Capture the cell that displays the provided text and extract its [x, y] central coordinate. 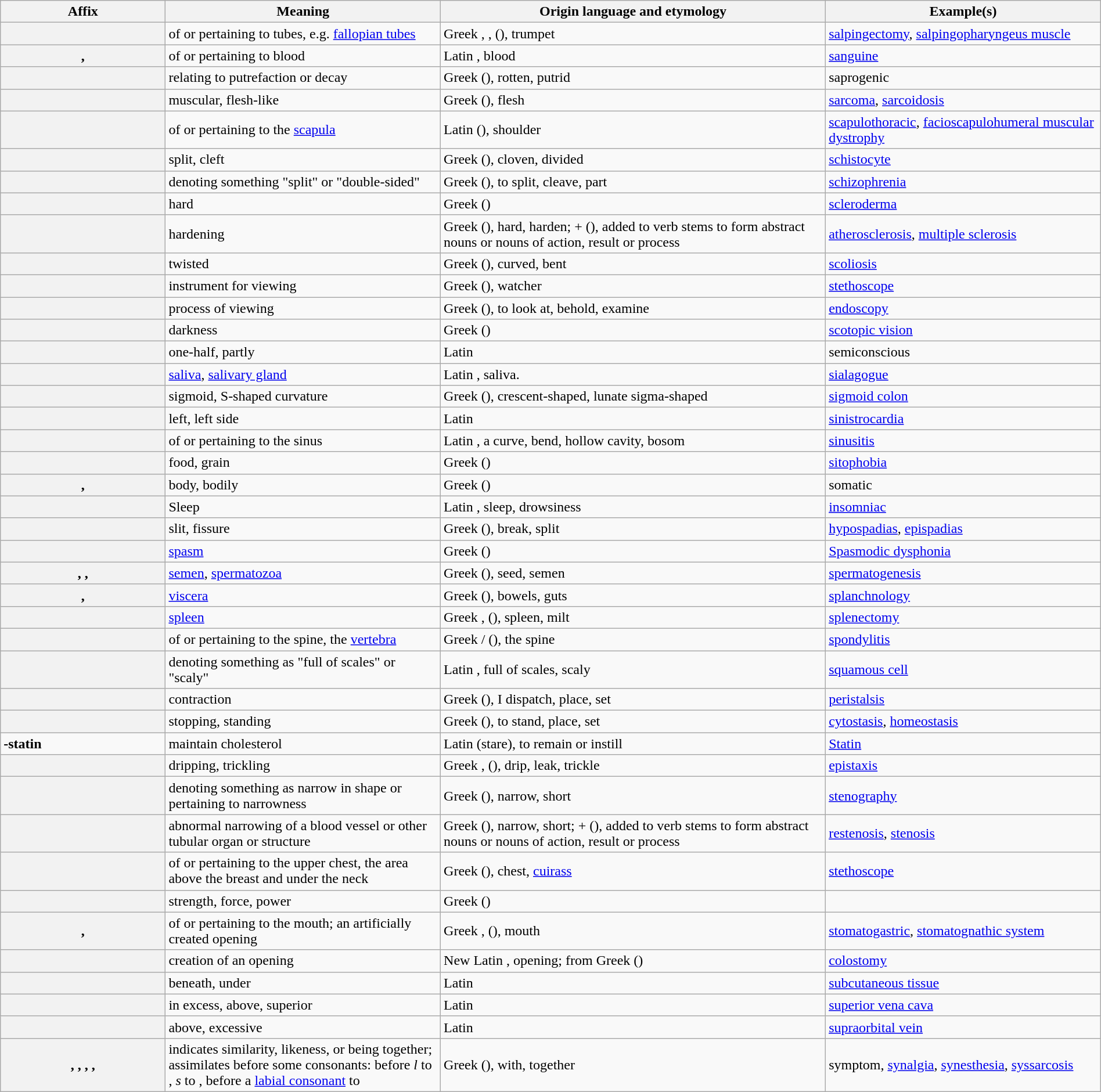
spasm [303, 551]
splenectomy [963, 617]
of or pertaining to the upper chest, the area above the breast and under the neck [303, 871]
hard [303, 204]
, , [83, 573]
Origin language and etymology [633, 12]
Meaning [303, 12]
epistaxis [963, 766]
stenography [963, 795]
creation of an opening [303, 961]
Example(s) [963, 12]
maintain cholesterol [303, 744]
semiconscious [963, 352]
abnormal narrowing of a blood vessel or other tubular organ or structure [303, 834]
Greek (), hard, harden; + (), added to verb stems to form abstract nouns or nouns of action, result or process [633, 233]
left, left side [303, 419]
Greek (), narrow, short; + (), added to verb stems to form abstract nouns or nouns of action, result or process [633, 834]
sinistrocardia [963, 419]
Latin (), shoulder [633, 130]
hardening [303, 233]
Greek (), rotten, putrid [633, 78]
splanchnology [963, 595]
denoting something "split" or "double-sided" [303, 182]
Greek , (), spleen, milt [633, 617]
somatic [963, 485]
sigmoid, S-shaped curvature [303, 397]
dripping, trickling [303, 766]
of or pertaining to tubes, e.g. fallopian tubes [303, 34]
stopping, standing [303, 722]
Latin , full of scales, scaly [633, 669]
spondylitis [963, 639]
Greek / (), the spine [633, 639]
salpingectomy, salpingopharyngeus muscle [963, 34]
Greek (), break, split [633, 529]
Greek (), I dispatch, place, set [633, 700]
Greek (), narrow, short [633, 795]
of or pertaining to the mouth; an artificially created opening [303, 931]
Latin , sleep, drowsiness [633, 507]
one-half, partly [303, 352]
Greek (), crescent-shaped, lunate sigma-shaped [633, 397]
relating to putrefaction or decay [303, 78]
hypospadias, epispadias [963, 529]
subcutaneous tissue [963, 983]
Greek (), seed, semen [633, 573]
strength, force, power [303, 901]
supraorbital vein [963, 1027]
saprogenic [963, 78]
Greek , (), drip, leak, trickle [633, 766]
insomniac [963, 507]
Greek (), to stand, place, set [633, 722]
Spasmodic dysphonia [963, 551]
beneath, under [303, 983]
schistocyte [963, 160]
Greek , (), mouth [633, 931]
Greek (), to split, cleave, part [633, 182]
Greek (), to look at, behold, examine [633, 308]
instrument for viewing [303, 286]
restenosis, stenosis [963, 834]
of or pertaining to the sinus [303, 441]
darkness [303, 330]
Greek (), bowels, guts [633, 595]
Statin [963, 744]
process of viewing [303, 308]
slit, fissure [303, 529]
spermatogenesis [963, 573]
scotopic vision [963, 330]
of or pertaining to the spine, the vertebra [303, 639]
sinusitis [963, 441]
sitophobia [963, 463]
twisted [303, 264]
spleen [303, 617]
sarcoma, sarcoidosis [963, 100]
Greek (), with, together [633, 1065]
semen, spermatozoa [303, 573]
endoscopy [963, 308]
, , , , [83, 1065]
superior vena cava [963, 1005]
in excess, above, superior [303, 1005]
body, bodily [303, 485]
Greek (), cloven, divided [633, 160]
denoting something as "full of scales" or "scaly" [303, 669]
Greek (), watcher [633, 286]
squamous cell [963, 669]
food, grain [303, 463]
Latin , a curve, bend, hollow cavity, bosom [633, 441]
schizophrenia [963, 182]
denoting something as narrow in shape or pertaining to narrowness [303, 795]
scleroderma [963, 204]
Greek , , (), trumpet [633, 34]
of or pertaining to the scapula [303, 130]
Latin , blood [633, 56]
scapulothoracic, facioscapulohumeral muscular dystrophy [963, 130]
sialagogue [963, 374]
muscular, flesh-like [303, 100]
above, excessive [303, 1027]
Sleep [303, 507]
of or pertaining to blood [303, 56]
sigmoid colon [963, 397]
Greek (), curved, bent [633, 264]
viscera [303, 595]
indicates similarity, likeness, or being together; assimilates before some consonants: before l to , s to , before a labial consonant to [303, 1065]
cytostasis, homeostasis [963, 722]
scoliosis [963, 264]
Latin (stare), to remain or instill [633, 744]
Greek (), chest, cuirass [633, 871]
split, cleft [303, 160]
symptom, synalgia, synesthesia, syssarcosis [963, 1065]
Affix [83, 12]
sanguine [963, 56]
New Latin , opening; from Greek () [633, 961]
contraction [303, 700]
colostomy [963, 961]
atherosclerosis, multiple sclerosis [963, 233]
Greek (), flesh [633, 100]
peristalsis [963, 700]
Latin , saliva. [633, 374]
-statin [83, 744]
stomatogastric, stomatognathic system [963, 931]
saliva, salivary gland [303, 374]
